Provide the (x, y) coordinate of the cell's center where the given text is located.  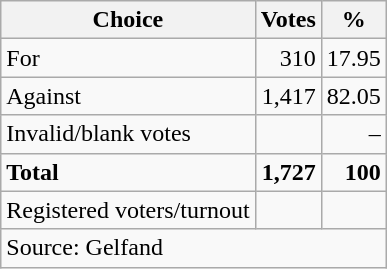
Source: Gelfand (194, 248)
100 (354, 172)
% (354, 20)
– (354, 134)
Total (128, 172)
310 (288, 58)
Invalid/blank votes (128, 134)
1,727 (288, 172)
For (128, 58)
17.95 (354, 58)
82.05 (354, 96)
Against (128, 96)
1,417 (288, 96)
Choice (128, 20)
Votes (288, 20)
Registered voters/turnout (128, 210)
